Identify which cell holds the provided text, then report its [X, Y] central coordinate. 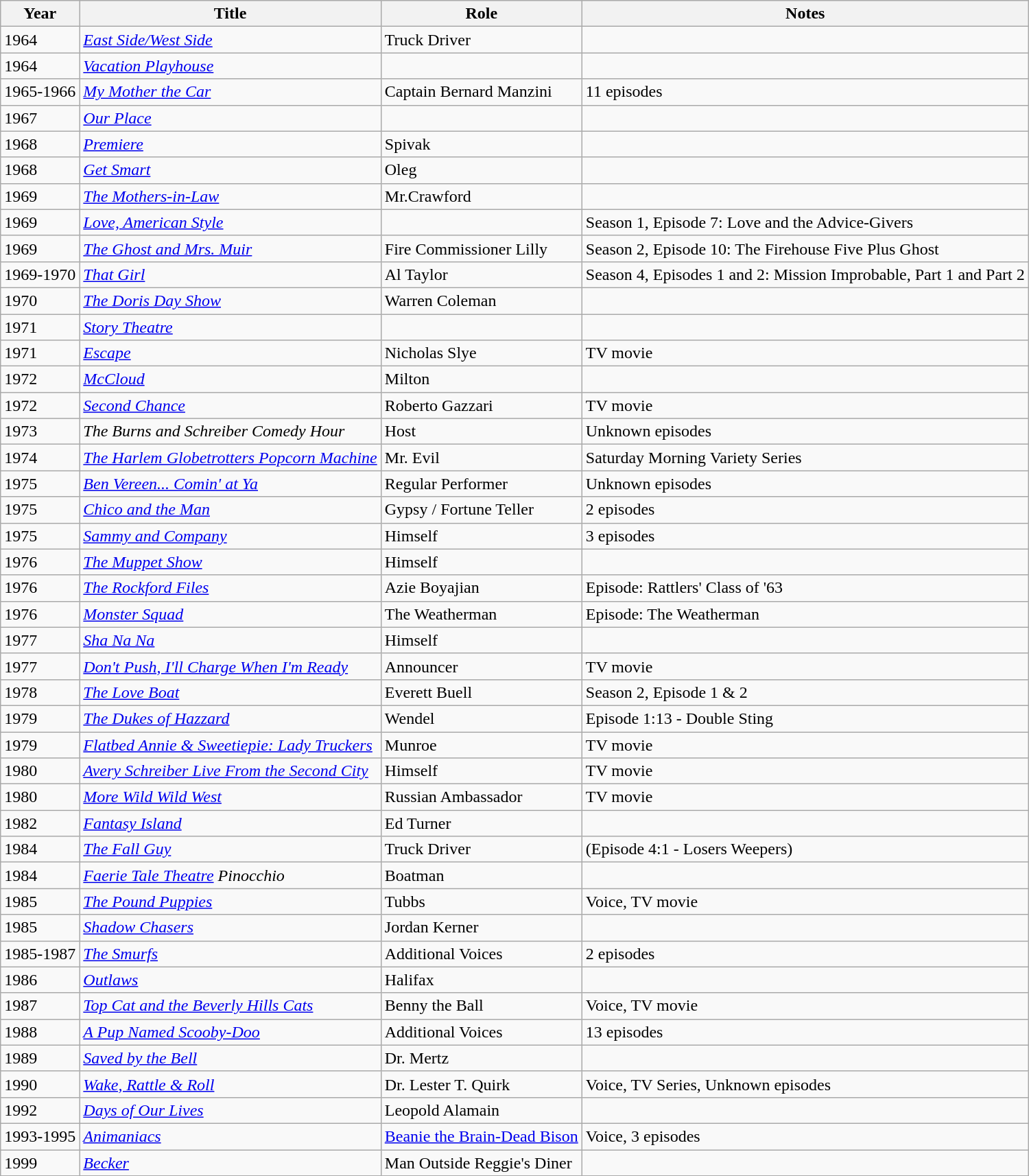
Year [40, 14]
Spivak [482, 144]
The Rockford Files [230, 588]
13 episodes [805, 1032]
Everett Buell [482, 692]
Voice, 3 episodes [805, 1136]
1989 [40, 1058]
Wake, Rattle & Roll [230, 1084]
Russian Ambassador [482, 797]
Gypsy / Fortune Teller [482, 510]
The Weatherman [482, 614]
Season 1, Episode 7: Love and the Advice-Givers [805, 222]
Episode: The Weatherman [805, 614]
Leopold Alamain [482, 1110]
Ed Turner [482, 823]
Faerie Tale Theatre Pinocchio [230, 875]
1992 [40, 1110]
Al Taylor [482, 274]
Role [482, 14]
1969-1970 [40, 274]
Tubbs [482, 902]
Episode 1:13 - Double Sting [805, 718]
1999 [40, 1163]
Second Chance [230, 405]
Warren Coleman [482, 301]
Top Cat and the Beverly Hills Cats [230, 1006]
Halifax [482, 980]
Love, American Style [230, 222]
Roberto Gazzari [482, 405]
Benny the Ball [482, 1006]
Sha Na Na [230, 640]
The Harlem Globetrotters Popcorn Machine [230, 458]
Man Outside Reggie's Diner [482, 1163]
Fire Commissioner Lilly [482, 248]
Mr. Evil [482, 458]
Saved by the Bell [230, 1058]
1987 [40, 1006]
The Love Boat [230, 692]
Chico and the Man [230, 510]
Title [230, 14]
1965-1966 [40, 92]
That Girl [230, 274]
The Doris Day Show [230, 301]
McCloud [230, 379]
Vacation Playhouse [230, 66]
My Mother the Car [230, 92]
Host [482, 432]
Our Place [230, 118]
Captain Bernard Manzini [482, 92]
Boatman [482, 875]
Days of Our Lives [230, 1110]
Season 2, Episode 1 & 2 [805, 692]
More Wild Wild West [230, 797]
Notes [805, 14]
11 episodes [805, 92]
Dr. Lester T. Quirk [482, 1084]
1993-1995 [40, 1136]
Don't Push, I'll Charge When I'm Ready [230, 666]
Oleg [482, 170]
1970 [40, 301]
Episode: Rattlers' Class of '63 [805, 588]
The Smurfs [230, 954]
Escape [230, 353]
East Side/West Side [230, 40]
Premiere [230, 144]
Becker [230, 1163]
The Mothers-in-Law [230, 196]
1982 [40, 823]
1973 [40, 432]
Avery Schreiber Live From the Second City [230, 771]
Animaniacs [230, 1136]
Dr. Mertz [482, 1058]
The Muppet Show [230, 562]
A Pup Named Scooby-Doo [230, 1032]
Beanie the Brain-Dead Bison [482, 1136]
Sammy and Company [230, 536]
1988 [40, 1032]
1974 [40, 458]
Shadow Chasers [230, 928]
1985-1987 [40, 954]
Get Smart [230, 170]
The Pound Puppies [230, 902]
Saturday Morning Variety Series [805, 458]
Season 2, Episode 10: The Firehouse Five Plus Ghost [805, 248]
1967 [40, 118]
The Dukes of Hazzard [230, 718]
Jordan Kerner [482, 928]
Regular Performer [482, 484]
The Ghost and Mrs. Muir [230, 248]
3 episodes [805, 536]
Milton [482, 379]
Fantasy Island [230, 823]
Munroe [482, 744]
Flatbed Annie & Sweetiepie: Lady Truckers [230, 744]
Wendel [482, 718]
Ben Vereen... Comin' at Ya [230, 484]
Monster Squad [230, 614]
Announcer [482, 666]
Mr.Crawford [482, 196]
Outlaws [230, 980]
The Fall Guy [230, 849]
(Episode 4:1 - Losers Weepers) [805, 849]
1986 [40, 980]
1990 [40, 1084]
Story Theatre [230, 327]
Azie Boyajian [482, 588]
The Burns and Schreiber Comedy Hour [230, 432]
Voice, TV Series, Unknown episodes [805, 1084]
Nicholas Slye [482, 353]
1978 [40, 692]
Season 4, Episodes 1 and 2: Mission Improbable, Part 1 and Part 2 [805, 274]
